Scan for the cell matching the given text and deliver its (X, Y) coordinate at center. 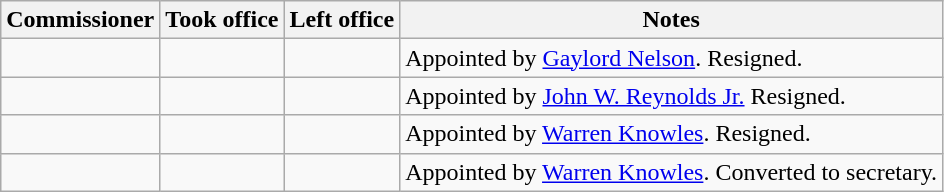
Appointed by John W. Reynolds Jr. Resigned. (672, 96)
Appointed by Gaylord Nelson. Resigned. (672, 58)
Commissioner (80, 20)
Appointed by Warren Knowles. Converted to secretary. (672, 172)
Appointed by Warren Knowles. Resigned. (672, 134)
Notes (672, 20)
Took office (222, 20)
Left office (342, 20)
